Find where the given text appears and provide that cell's center as [x, y] coordinate. 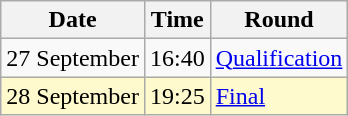
Round [279, 20]
28 September [73, 96]
27 September [73, 58]
Final [279, 96]
Time [177, 20]
Date [73, 20]
16:40 [177, 58]
19:25 [177, 96]
Qualification [279, 58]
